For the text-containing cell, return its midpoint in (X, Y) coordinate format. 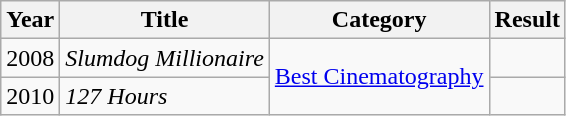
127 Hours (165, 96)
2008 (30, 58)
Result (527, 20)
2010 (30, 96)
Slumdog Millionaire (165, 58)
Year (30, 20)
Category (379, 20)
Title (165, 20)
Best Cinematography (379, 77)
